Provide the (x, y) coordinate of the cell's center where the given text is located.  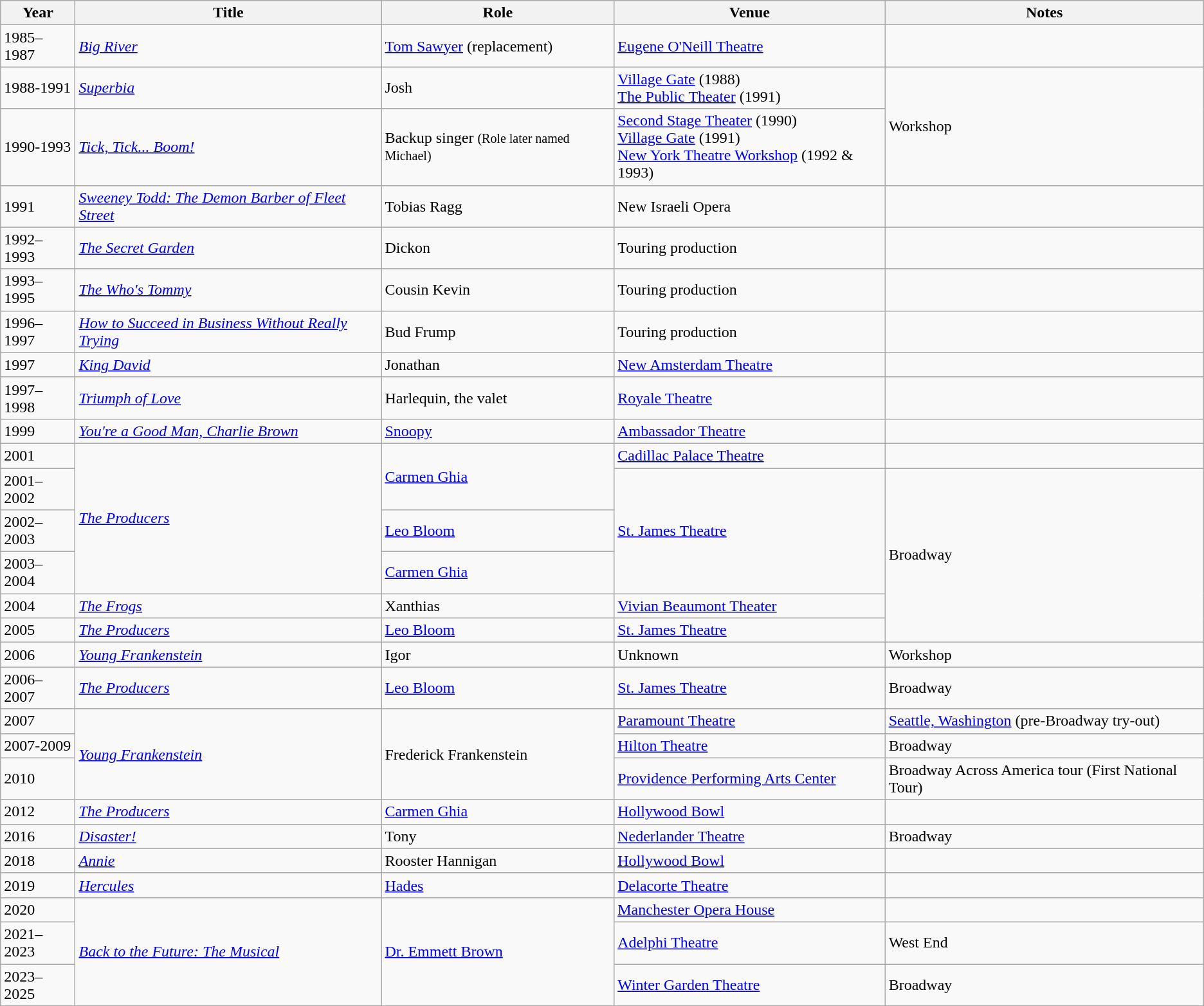
Hilton Theatre (750, 745)
Bud Frump (498, 332)
Ambassador Theatre (750, 431)
Igor (498, 655)
Unknown (750, 655)
Second Stage Theater (1990)Village Gate (1991)New York Theatre Workshop (1992 & 1993) (750, 147)
Cadillac Palace Theatre (750, 455)
Xanthias (498, 606)
Josh (498, 87)
Paramount Theatre (750, 721)
2007-2009 (38, 745)
Broadway Across America tour (First National Tour) (1044, 778)
Venue (750, 13)
The Who's Tommy (228, 289)
2023–2025 (38, 984)
1997 (38, 365)
Harlequin, the valet (498, 398)
Manchester Opera House (750, 910)
2001 (38, 455)
Eugene O'Neill Theatre (750, 46)
Tobias Ragg (498, 206)
Frederick Frankenstein (498, 754)
2021–2023 (38, 943)
2001–2002 (38, 489)
Dr. Emmett Brown (498, 951)
Rooster Hannigan (498, 861)
1991 (38, 206)
The Frogs (228, 606)
2003–2004 (38, 572)
Cousin Kevin (498, 289)
New Israeli Opera (750, 206)
Big River (228, 46)
Village Gate (1988)The Public Theater (1991) (750, 87)
Hades (498, 885)
Providence Performing Arts Center (750, 778)
1990-1993 (38, 147)
1996–1997 (38, 332)
Annie (228, 861)
Triumph of Love (228, 398)
Disaster! (228, 836)
You're a Good Man, Charlie Brown (228, 431)
2004 (38, 606)
2020 (38, 910)
Sweeney Todd: The Demon Barber of Fleet Street (228, 206)
2005 (38, 630)
King David (228, 365)
New Amsterdam Theatre (750, 365)
2002–2003 (38, 531)
Snoopy (498, 431)
Year (38, 13)
2006 (38, 655)
1988-1991 (38, 87)
Tom Sawyer (replacement) (498, 46)
The Secret Garden (228, 248)
Royale Theatre (750, 398)
Adelphi Theatre (750, 943)
1993–1995 (38, 289)
Superbia (228, 87)
Hercules (228, 885)
1992–1993 (38, 248)
Seattle, Washington (pre-Broadway try-out) (1044, 721)
Backup singer (Role later named Michael) (498, 147)
1997–1998 (38, 398)
Role (498, 13)
How to Succeed in Business Without Really Trying (228, 332)
2006–2007 (38, 688)
Tony (498, 836)
Dickon (498, 248)
Jonathan (498, 365)
2012 (38, 812)
Delacorte Theatre (750, 885)
West End (1044, 943)
Notes (1044, 13)
2016 (38, 836)
Title (228, 13)
Vivian Beaumont Theater (750, 606)
2007 (38, 721)
Winter Garden Theatre (750, 984)
Nederlander Theatre (750, 836)
1985–1987 (38, 46)
2019 (38, 885)
2018 (38, 861)
Tick, Tick... Boom! (228, 147)
1999 (38, 431)
Back to the Future: The Musical (228, 951)
2010 (38, 778)
